Capture the cell that displays the provided text and extract its [X, Y] central coordinate. 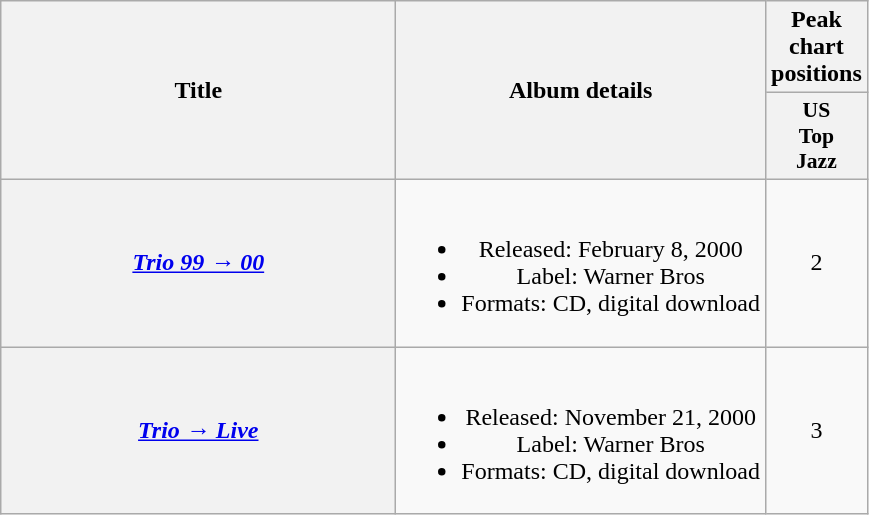
Released: February 8, 2000Label: Warner BrosFormats: CD, digital download [581, 262]
2 [817, 262]
Title [198, 90]
USTopJazz [817, 136]
Trio 99 → 00 [198, 262]
Trio → Live [198, 430]
Released: November 21, 2000Label: Warner BrosFormats: CD, digital download [581, 430]
Album details [581, 90]
3 [817, 430]
Peak chart positions [817, 47]
